Detect which cell encompasses the target text, then output its [x, y] center coordinate. 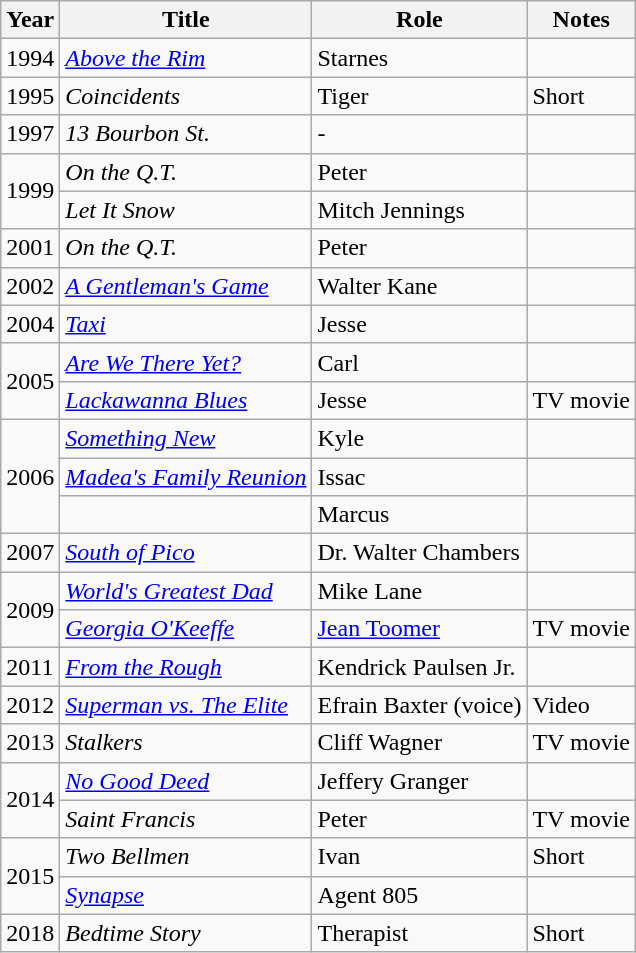
Dr. Walter Chambers [420, 553]
Are We There Yet? [186, 362]
Bedtime Story [186, 933]
Something New [186, 438]
2002 [30, 286]
Video [582, 705]
A Gentleman's Game [186, 286]
Let It Snow [186, 210]
Efrain Baxter (voice) [420, 705]
Madea's Family Reunion [186, 477]
2004 [30, 324]
Marcus [420, 515]
Coincidents [186, 96]
Stalkers [186, 743]
Georgia O'Keeffe [186, 629]
1994 [30, 58]
Tiger [420, 96]
Above the Rim [186, 58]
World's Greatest Dad [186, 591]
Ivan [420, 857]
Role [420, 20]
2018 [30, 933]
Synapse [186, 895]
Notes [582, 20]
2007 [30, 553]
Kyle [420, 438]
Two Bellmen [186, 857]
Starnes [420, 58]
1999 [30, 191]
Year [30, 20]
1997 [30, 134]
2001 [30, 248]
Therapist [420, 933]
Superman vs. The Elite [186, 705]
2013 [30, 743]
2006 [30, 476]
2005 [30, 381]
Jean Toomer [420, 629]
Lackawanna Blues [186, 400]
Carl [420, 362]
Jeffery Granger [420, 781]
2011 [30, 667]
Agent 805 [420, 895]
Cliff Wagner [420, 743]
1995 [30, 96]
2015 [30, 876]
South of Pico [186, 553]
2009 [30, 610]
Title [186, 20]
No Good Deed [186, 781]
- [420, 134]
Walter Kane [420, 286]
Mitch Jennings [420, 210]
2014 [30, 800]
13 Bourbon St. [186, 134]
Mike Lane [420, 591]
Kendrick Paulsen Jr. [420, 667]
Saint Francis [186, 819]
Taxi [186, 324]
2012 [30, 705]
From the Rough [186, 667]
Issac [420, 477]
